Extract the [x, y] coordinate from the center of the cell holding the provided text.  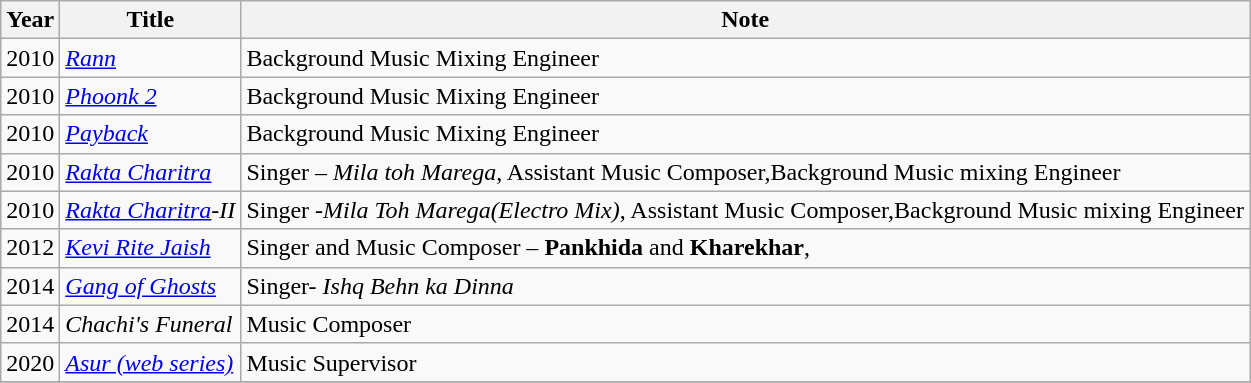
Note [746, 20]
Title [150, 20]
Rann [150, 58]
Music Composer [746, 324]
Rakta Charitra-II [150, 210]
Phoonk 2 [150, 96]
Chachi's Funeral [150, 324]
Kevi Rite Jaish [150, 248]
Singer – Mila toh Marega, Assistant Music Composer,Background Music mixing Engineer [746, 172]
Rakta Charitra [150, 172]
2012 [30, 248]
Payback [150, 134]
Asur (web series) [150, 362]
Year [30, 20]
Singer and Music Composer – Pankhida and Kharekhar, [746, 248]
Singer -Mila Toh Marega(Electro Mix), Assistant Music Composer,Background Music mixing Engineer [746, 210]
Gang of Ghosts [150, 286]
2020 [30, 362]
Music Supervisor [746, 362]
Singer- Ishq Behn ka Dinna [746, 286]
